Detect which cell encompasses the target text, then output its (x, y) center coordinate. 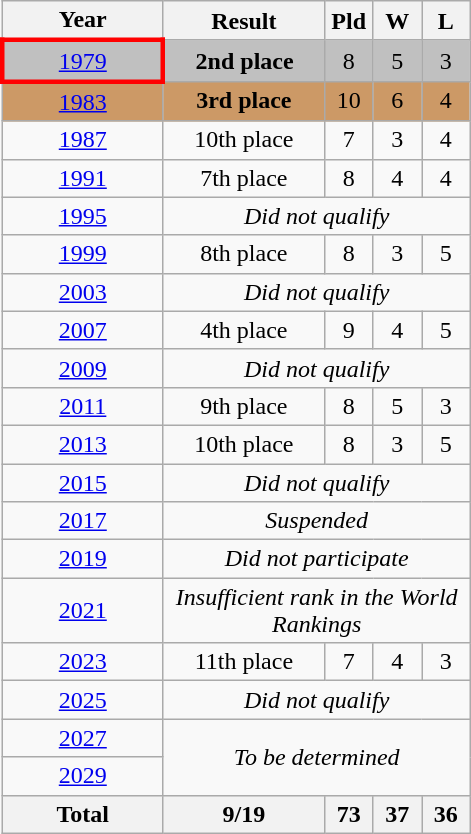
8th place (244, 254)
2015 (82, 483)
Year (82, 21)
2013 (82, 444)
37 (398, 814)
73 (348, 814)
36 (446, 814)
10 (348, 101)
1987 (82, 140)
Suspended (316, 521)
2029 (82, 776)
9 (348, 330)
2025 (82, 700)
3rd place (244, 101)
1983 (82, 101)
1991 (82, 178)
2017 (82, 521)
2021 (82, 610)
Insufficient rank in the World Rankings (316, 610)
1979 (82, 60)
2nd place (244, 60)
4th place (244, 330)
2003 (82, 292)
1995 (82, 216)
Pld (348, 21)
6 (398, 101)
Total (82, 814)
L (446, 21)
2019 (82, 559)
W (398, 21)
1999 (82, 254)
2011 (82, 406)
11th place (244, 662)
2023 (82, 662)
To be determined (316, 757)
2007 (82, 330)
9/19 (244, 814)
Did not participate (316, 559)
2009 (82, 368)
Result (244, 21)
7th place (244, 178)
9th place (244, 406)
2027 (82, 738)
